Identify which cell holds the provided text, then report its (x, y) central coordinate. 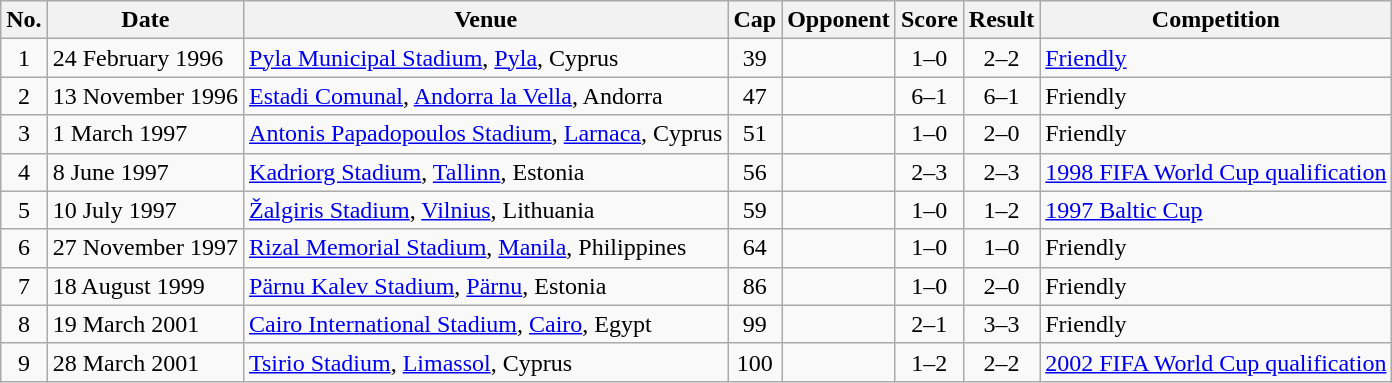
51 (755, 134)
2–1 (929, 324)
28 March 2001 (145, 362)
3–3 (1001, 324)
59 (755, 210)
9 (24, 362)
Opponent (839, 20)
99 (755, 324)
Rizal Memorial Stadium, Manila, Philippines (486, 248)
Competition (1216, 20)
27 November 1997 (145, 248)
Tsirio Stadium, Limassol, Cyprus (486, 362)
6 (24, 248)
Date (145, 20)
Pärnu Kalev Stadium, Pärnu, Estonia (486, 286)
1 March 1997 (145, 134)
No. (24, 20)
2 (24, 96)
1997 Baltic Cup (1216, 210)
7 (24, 286)
4 (24, 172)
18 August 1999 (145, 286)
Result (1001, 20)
1 (24, 58)
39 (755, 58)
13 November 1996 (145, 96)
64 (755, 248)
Pyla Municipal Stadium, Pyla, Cyprus (486, 58)
Score (929, 20)
Cairo International Stadium, Cairo, Egypt (486, 324)
2002 FIFA World Cup qualification (1216, 362)
Cap (755, 20)
10 July 1997 (145, 210)
1998 FIFA World Cup qualification (1216, 172)
100 (755, 362)
24 February 1996 (145, 58)
Žalgiris Stadium, Vilnius, Lithuania (486, 210)
3 (24, 134)
Venue (486, 20)
Kadriorg Stadium, Tallinn, Estonia (486, 172)
5 (24, 210)
8 (24, 324)
Antonis Papadopoulos Stadium, Larnaca, Cyprus (486, 134)
19 March 2001 (145, 324)
8 June 1997 (145, 172)
86 (755, 286)
47 (755, 96)
Estadi Comunal, Andorra la Vella, Andorra (486, 96)
56 (755, 172)
